Capture the cell that displays the provided text and extract its [X, Y] central coordinate. 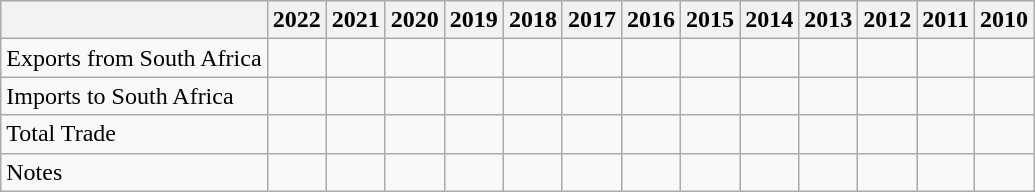
Total Trade [134, 134]
2017 [592, 20]
Imports to South Africa [134, 96]
2020 [414, 20]
2018 [532, 20]
2010 [1004, 20]
2022 [296, 20]
2019 [474, 20]
Notes [134, 172]
Exports from South Africa [134, 58]
2021 [356, 20]
2011 [946, 20]
2016 [650, 20]
2013 [828, 20]
2012 [888, 20]
2015 [710, 20]
2014 [770, 20]
